Extract the [X, Y] coordinate from the center of the cell holding the provided text.  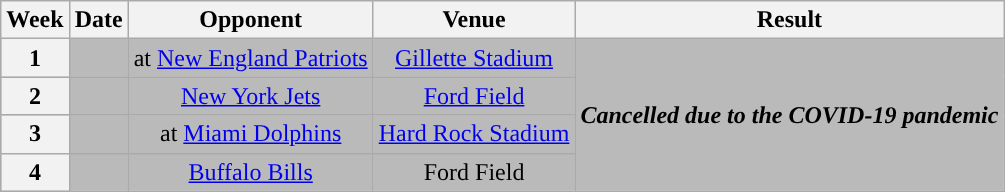
Venue [474, 20]
Buffalo Bills [250, 172]
Opponent [250, 20]
Week [35, 20]
3 [35, 134]
Cancelled due to the COVID-19 pandemic [790, 115]
2 [35, 96]
at New England Patriots [250, 58]
Hard Rock Stadium [474, 134]
at Miami Dolphins [250, 134]
Gillette Stadium [474, 58]
Date [98, 20]
1 [35, 58]
New York Jets [250, 96]
4 [35, 172]
Result [790, 20]
